Capture the cell that displays the provided text and extract its (x, y) central coordinate. 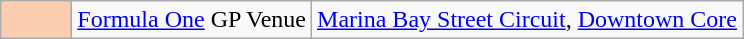
Formula One GP Venue (192, 20)
Marina Bay Street Circuit, Downtown Core (528, 20)
